Output the (x, y) coordinate of the center of the cell containing the given text.  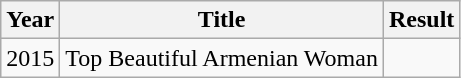
Year (30, 20)
Title (222, 20)
2015 (30, 58)
Result (421, 20)
Top Beautiful Armenian Woman (222, 58)
